Determine the [x, y] coordinate at the center of the cell enclosing the given text.  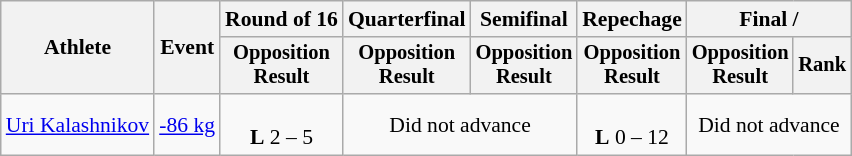
L 0 – 12 [632, 124]
Uri Kalashnikov [78, 124]
L 2 – 5 [282, 124]
Final / [769, 19]
Rank [822, 66]
Athlete [78, 48]
Quarterfinal [407, 19]
Event [187, 48]
Repechage [632, 19]
Round of 16 [282, 19]
-86 kg [187, 124]
Semifinal [524, 19]
